Pinpoint the cell where the given text exists, returning its (X, Y) midpoint coordinate. 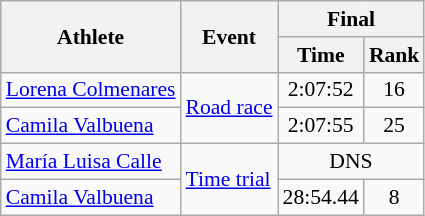
Lorena Colmenares (91, 90)
Athlete (91, 36)
Time trial (230, 180)
2:07:52 (321, 90)
Rank (394, 55)
Road race (230, 108)
DNS (352, 162)
María Luisa Calle (91, 162)
28:54.44 (321, 197)
25 (394, 126)
2:07:55 (321, 126)
Time (321, 55)
8 (394, 197)
Event (230, 36)
16 (394, 90)
Final (352, 19)
